Provide the [X, Y] coordinate of the cell's center where the given text is located.  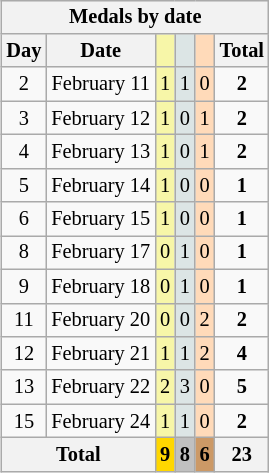
Day [24, 51]
February 15 [100, 219]
February 20 [100, 320]
February 22 [100, 387]
15 [24, 421]
February 18 [100, 286]
February 12 [100, 118]
Medals by date [136, 17]
February 13 [100, 152]
February 17 [100, 253]
23 [242, 455]
February 24 [100, 421]
11 [24, 320]
February 11 [100, 84]
February 14 [100, 185]
13 [24, 387]
12 [24, 354]
Date [100, 51]
February 21 [100, 354]
